Detect which cell encompasses the target text, then output its (X, Y) center coordinate. 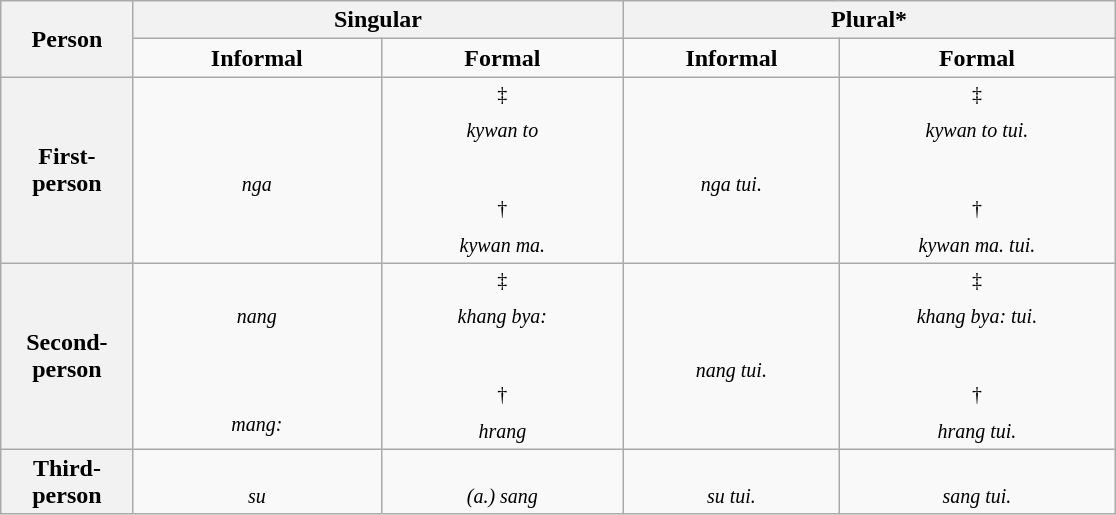
Third-person (66, 482)
nga (256, 170)
‡ khang bya:† hrang (502, 356)
Second-person (66, 356)
First-person (66, 170)
su tui. (732, 482)
‡ kywan to tui.† kywan ma. tui. (976, 170)
Plural* (870, 20)
Person (66, 39)
nang tui. (732, 356)
nga tui. (732, 170)
su (256, 482)
Singular (378, 20)
sang tui. (976, 482)
(a.) sang (502, 482)
‡ khang bya: tui.† hrang tui. (976, 356)
nang mang: (256, 356)
‡ kywan to† kywan ma. (502, 170)
